Determine the (x, y) coordinate at the center of the cell enclosing the given text.  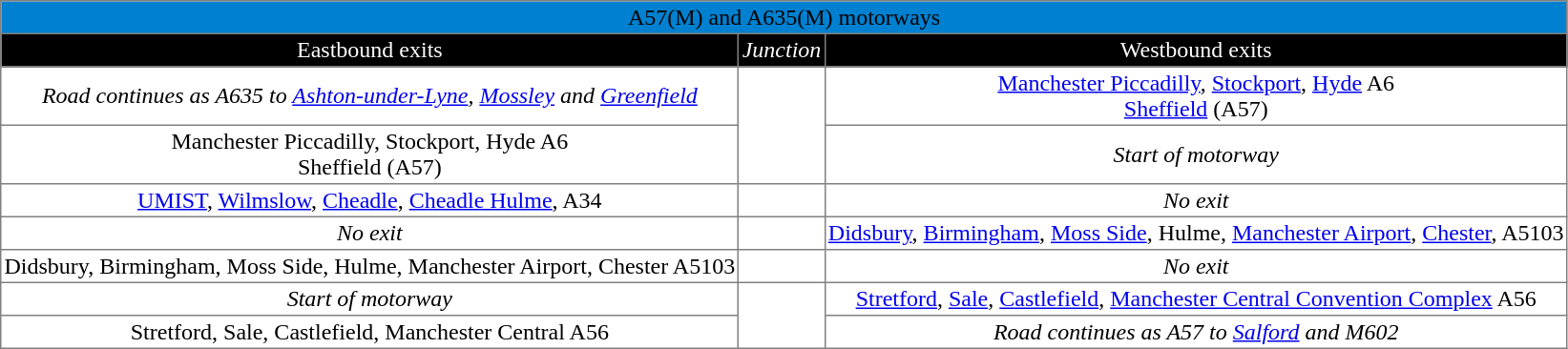
Eastbound exits (370, 50)
Stretford, Sale, Castlefield, Manchester Central A56 (370, 332)
Westbound exits (1196, 50)
Didsbury, Birmingham, Moss Side, Hulme, Manchester Airport, Chester A5103 (370, 266)
Junction (782, 50)
UMIST, Wilmslow, Cheadle, Cheadle Hulme, A34 (370, 200)
Didsbury, Birmingham, Moss Side, Hulme, Manchester Airport, Chester, A5103 (1196, 233)
Road continues as A57 to Salford and M602 (1196, 332)
Road continues as A635 to Ashton-under-Lyne, Mossley and Greenfield (370, 96)
A57(M) and A635(M) motorways (784, 17)
Stretford, Sale, Castlefield, Manchester Central Convention Complex A56 (1196, 298)
